Capture the cell that displays the provided text and extract its (X, Y) central coordinate. 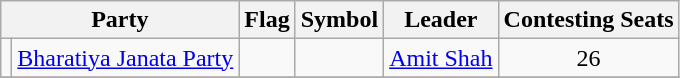
Flag (267, 20)
Contesting Seats (588, 20)
Amit Shah (441, 58)
26 (588, 58)
Party (120, 20)
Bharatiya Janata Party (126, 58)
Leader (441, 20)
Symbol (339, 20)
